From the cell containing the given text, extract its center point as (x, y) coordinate. 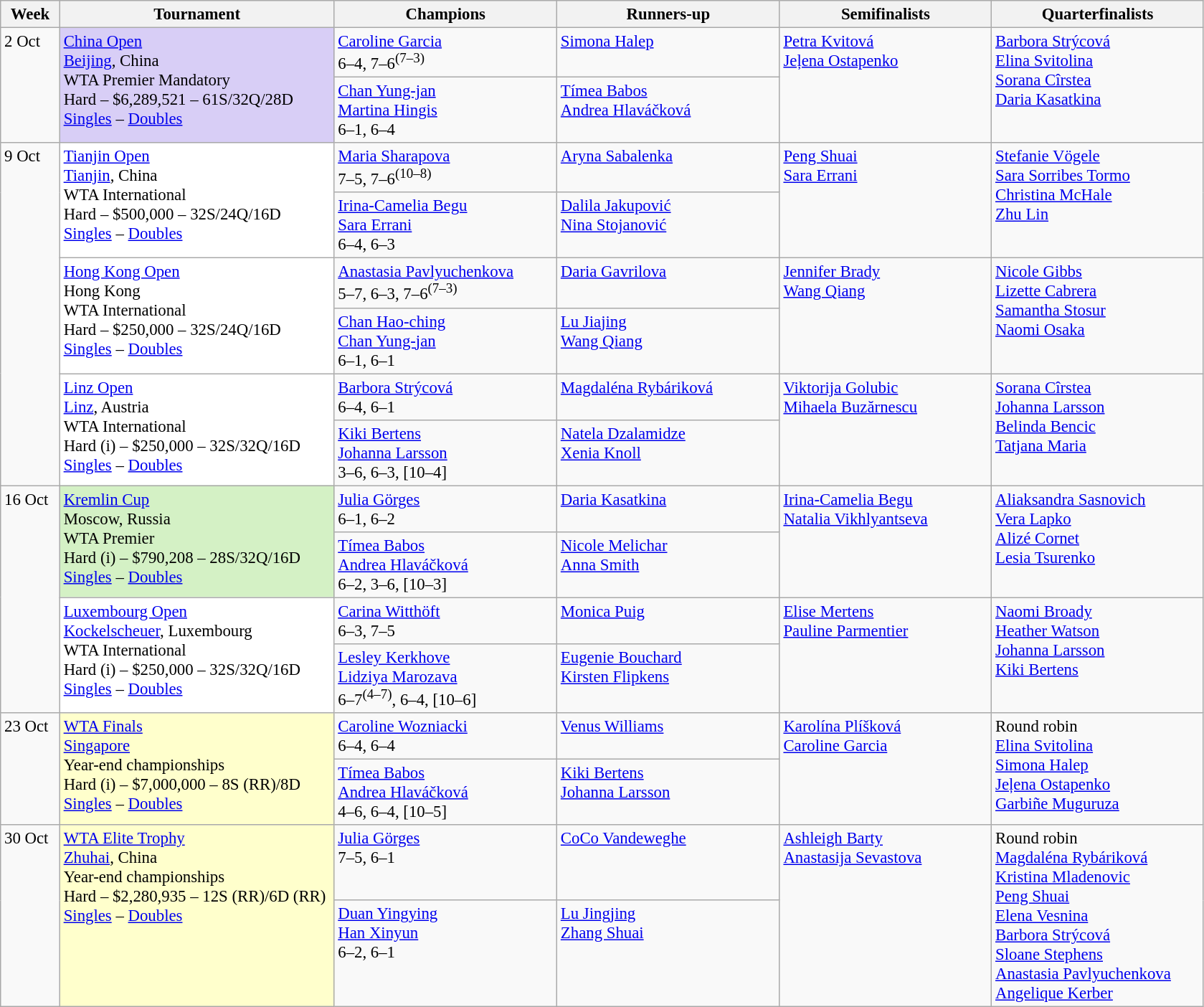
Monica Puig (668, 621)
Lu Jingjing Zhang Shuai (668, 954)
Kiki Bertens Johanna Larsson 3–6, 6–3, [10–4] (446, 453)
Tournament (196, 14)
Nicole Gibbs Lizette Cabrera Samantha Stosur Naomi Osaka (1098, 316)
Duan Yingying Han Xinyun 6–2, 6–1 (446, 954)
Champions (446, 14)
Semifinalists (886, 14)
Stefanie Vögele Sara Sorribes Tormo Christina McHale Zhu Lin (1098, 201)
23 Oct (30, 769)
Jennifer Brady Wang Qiang (886, 316)
Hong Kong Open Hong KongWTA InternationalHard – $250,000 – 32S/24Q/16DSingles – Doubles (196, 316)
Viktorija Golubic Mihaela Buzărnescu (886, 430)
Aliaksandra Sasnovich Vera Lapko Alizé Cornet Lesia Tsurenko (1098, 542)
Chan Yung-jan Martina Hingis 6–1, 6–4 (446, 110)
Sorana Cîrstea Johanna Larsson Belinda Bencic Tatjana Maria (1098, 430)
Karolína Plíšková Caroline Garcia (886, 769)
16 Oct (30, 600)
Carina Witthöft 6–3, 7–5 (446, 621)
Tímea Babos Andrea Hlaváčková 4–6, 6–4, [10–5] (446, 793)
China Open Beijing, ChinaWTA Premier MandatoryHard – $6,289,521 – 61S/32Q/28DSingles – Doubles (196, 86)
Natela Dzalamidze Xenia Knoll (668, 453)
Irina-Camelia Begu Sara Errani 6–4, 6–3 (446, 225)
9 Oct (30, 314)
30 Oct (30, 916)
2 Oct (30, 86)
Caroline Wozniacki 6–4, 6–4 (446, 736)
Julia Görges 7–5, 6–1 (446, 862)
Daria Gavrilova (668, 283)
Nicole Melichar Anna Smith (668, 565)
Tianjin Open Tianjin, ChinaWTA InternationalHard – $500,000 – 32S/24Q/16DSingles – Doubles (196, 201)
Venus Williams (668, 736)
Caroline Garcia 6–4, 7–6(7–3) (446, 53)
CoCo Vandeweghe (668, 862)
Kiki Bertens Johanna Larsson (668, 793)
Anastasia Pavlyuchenkova 5–7, 6–3, 7–6(7–3) (446, 283)
WTA Elite Trophy Zhuhai, ChinaYear-end championshipsHard – $2,280,935 – 12S (RR)/6D (RR)Singles – Doubles (196, 916)
Barbora Strýcová Elina Svitolina Sorana Cîrstea Daria Kasatkina (1098, 86)
Quarterfinalists (1098, 14)
WTA Finals SingaporeYear-end championshipsHard (i) – $7,000,000 – 8S (RR)/8DSingles – Doubles (196, 769)
Barbora Strýcová 6–4, 6–1 (446, 397)
Linz Open Linz, AustriaWTA InternationalHard (i) – $250,000 – 32S/32Q/16DSingles – Doubles (196, 430)
Round robin Elina Svitolina Simona Halep Jeļena Ostapenko Garbiñe Muguruza (1098, 769)
Ashleigh Barty Anastasija Sevastova (886, 916)
Runners-up (668, 14)
Elise Mertens Pauline Parmentier (886, 656)
Lesley Kerkhove Lidziya Marozava 6–7(4–7), 6–4, [10–6] (446, 679)
Daria Kasatkina (668, 509)
Petra Kvitová Jeļena Ostapenko (886, 86)
Chan Hao-ching Chan Yung-jan 6–1, 6–1 (446, 341)
Luxembourg Open Kockelscheuer, LuxembourgWTA InternationalHard (i) – $250,000 – 32S/32Q/16DSingles – Doubles (196, 656)
Simona Halep (668, 53)
Maria Sharapova 7–5, 7–6(10–8) (446, 168)
Kremlin Cup Moscow, RussiaWTA PremierHard (i) – $790,208 – 28S/32Q/16DSingles – Doubles (196, 542)
Dalila Jakupović Nina Stojanović (668, 225)
Naomi Broady Heather Watson Johanna Larsson Kiki Bertens (1098, 656)
Week (30, 14)
Eugenie Bouchard Kirsten Flipkens (668, 679)
Irina-Camelia Begu Natalia Vikhlyantseva (886, 542)
Peng Shuai Sara Errani (886, 201)
Julia Görges 6–1, 6–2 (446, 509)
Tímea Babos Andrea Hlaváčková (668, 110)
Aryna Sabalenka (668, 168)
Magdaléna Rybáriková (668, 397)
Lu Jiajing Wang Qiang (668, 341)
Tímea Babos Andrea Hlaváčková 6–2, 3–6, [10–3] (446, 565)
